Find where the given text appears and provide that cell's center as (x, y) coordinate. 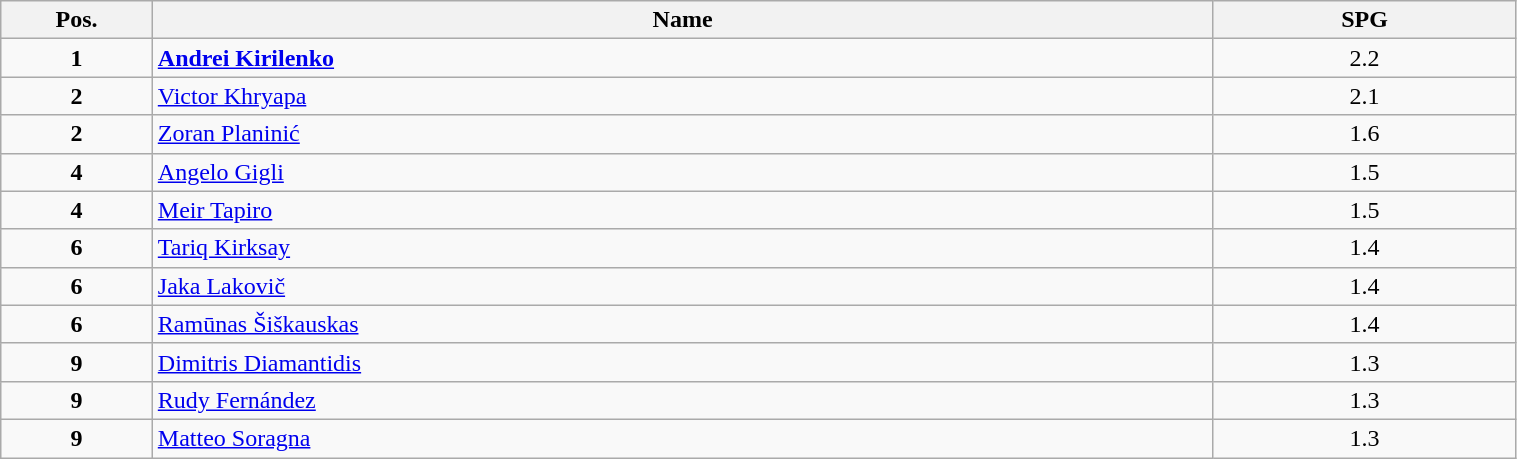
Rudy Fernández (682, 400)
2.1 (1364, 96)
Matteo Soragna (682, 438)
Zoran Planinić (682, 134)
Dimitris Diamantidis (682, 362)
Tariq Kirksay (682, 248)
SPG (1364, 20)
Victor Khryapa (682, 96)
Jaka Lakovič (682, 286)
1.6 (1364, 134)
Meir Tapiro (682, 210)
Name (682, 20)
1 (77, 58)
2.2 (1364, 58)
Angelo Gigli (682, 172)
Pos. (77, 20)
Andrei Kirilenko (682, 58)
Ramūnas Šiškauskas (682, 324)
